For the text-containing cell, return its midpoint in (x, y) coordinate format. 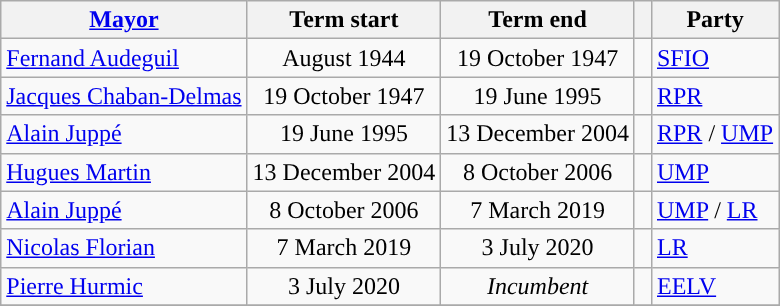
Party (714, 20)
Hugues Martin (124, 172)
RPR (714, 96)
Mayor (124, 20)
Term start (344, 20)
August 1944 (344, 58)
Incumbent (538, 286)
Term end (538, 20)
RPR / UMP (714, 134)
UMP / LR (714, 210)
Fernand Audeguil (124, 58)
SFIO (714, 58)
UMP (714, 172)
EELV (714, 286)
Nicolas Florian (124, 248)
LR (714, 248)
Jacques Chaban-Delmas (124, 96)
Pierre Hurmic (124, 286)
